Capture the cell that displays the provided text and extract its [X, Y] central coordinate. 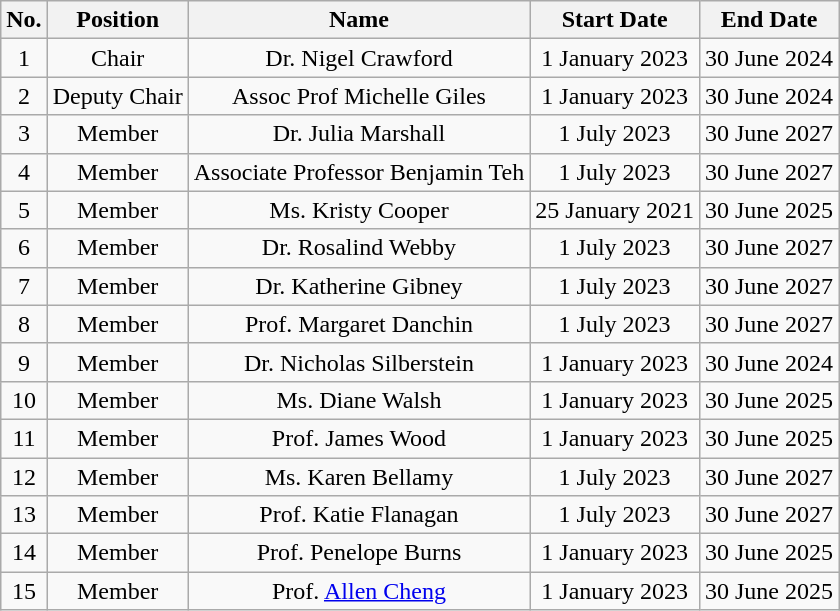
Prof. James Wood [359, 438]
13 [24, 515]
End Date [768, 20]
1 [24, 58]
9 [24, 362]
Dr. Katherine Gibney [359, 286]
7 [24, 286]
Position [118, 20]
25 January 2021 [615, 210]
10 [24, 400]
Dr. Nigel Crawford [359, 58]
Start Date [615, 20]
12 [24, 477]
11 [24, 438]
Prof. Penelope Burns [359, 553]
6 [24, 248]
Chair [118, 58]
Assoc Prof Michelle Giles [359, 96]
Dr. Julia Marshall [359, 134]
14 [24, 553]
Ms. Diane Walsh [359, 400]
Ms. Karen Bellamy [359, 477]
Prof. Margaret Danchin [359, 324]
3 [24, 134]
Dr. Rosalind Webby [359, 248]
Deputy Chair [118, 96]
15 [24, 591]
5 [24, 210]
No. [24, 20]
Associate Professor Benjamin Teh [359, 172]
Dr. Nicholas Silberstein [359, 362]
Ms. Kristy Cooper [359, 210]
2 [24, 96]
Name [359, 20]
8 [24, 324]
Prof. Katie Flanagan [359, 515]
4 [24, 172]
Prof. Allen Cheng [359, 591]
